Pinpoint the cell where the given text exists, returning its (X, Y) midpoint coordinate. 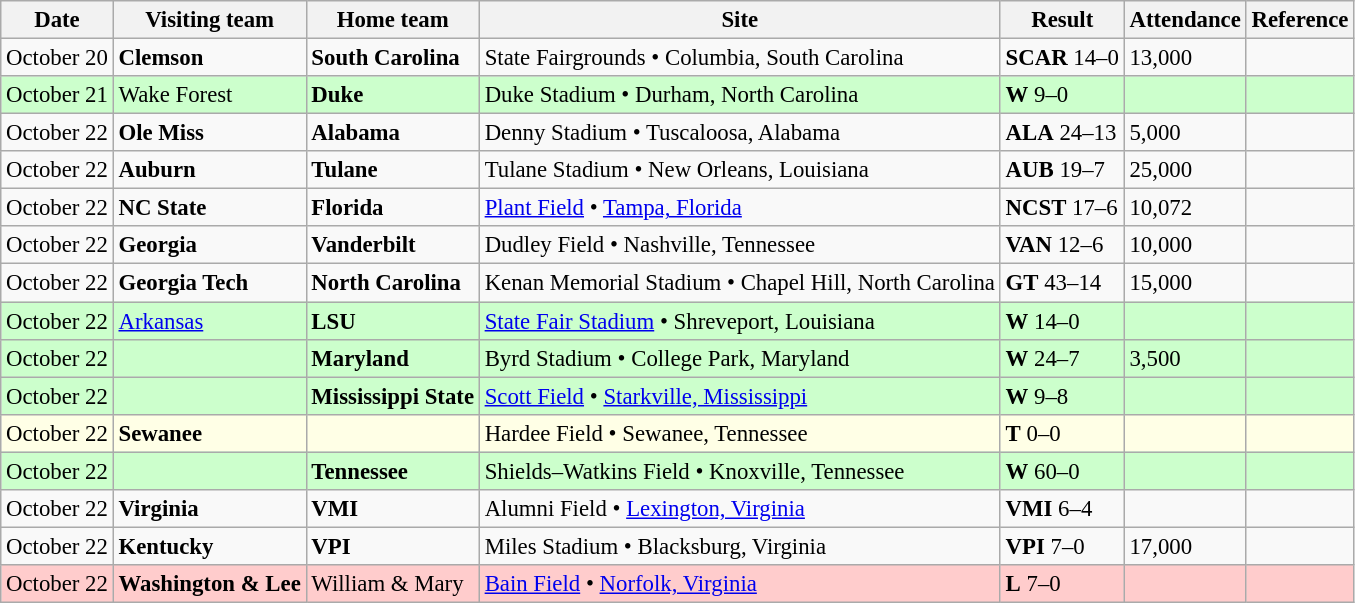
Georgia (210, 245)
NC State (210, 208)
W 9–8 (1062, 396)
13,000 (1185, 58)
L 7–0 (1062, 584)
Kentucky (210, 546)
October 20 (57, 58)
State Fair Stadium • Shreveport, Louisiana (740, 321)
State Fairgrounds • Columbia, South Carolina (740, 58)
Auburn (210, 170)
Scott Field • Starkville, Mississippi (740, 396)
Duke (392, 95)
Plant Field • Tampa, Florida (740, 208)
Date (57, 20)
Shields–Watkins Field • Knoxville, Tennessee (740, 471)
VPI (392, 546)
25,000 (1185, 170)
Washington & Lee (210, 584)
Tennessee (392, 471)
Visiting team (210, 20)
15,000 (1185, 283)
LSU (392, 321)
October 21 (57, 95)
Alabama (392, 133)
Result (1062, 20)
SCAR 14–0 (1062, 58)
Byrd Stadium • College Park, Maryland (740, 358)
ALA 24–13 (1062, 133)
Virginia (210, 509)
Mississippi State (392, 396)
Tulane (392, 170)
Bain Field • Norfolk, Virginia (740, 584)
Miles Stadium • Blacksburg, Virginia (740, 546)
Wake Forest (210, 95)
17,000 (1185, 546)
10,000 (1185, 245)
Dudley Field • Nashville, Tennessee (740, 245)
Reference (1300, 20)
5,000 (1185, 133)
Arkansas (210, 321)
VAN 12–6 (1062, 245)
North Carolina (392, 283)
AUB 19–7 (1062, 170)
VMI (392, 509)
Clemson (210, 58)
3,500 (1185, 358)
Duke Stadium • Durham, North Carolina (740, 95)
W 24–7 (1062, 358)
Attendance (1185, 20)
Hardee Field • Sewanee, Tennessee (740, 433)
Denny Stadium • Tuscaloosa, Alabama (740, 133)
South Carolina (392, 58)
NCST 17–6 (1062, 208)
W 14–0 (1062, 321)
VPI 7–0 (1062, 546)
Home team (392, 20)
Tulane Stadium • New Orleans, Louisiana (740, 170)
Kenan Memorial Stadium • Chapel Hill, North Carolina (740, 283)
W 9–0 (1062, 95)
Alumni Field • Lexington, Virginia (740, 509)
10,072 (1185, 208)
William & Mary (392, 584)
T 0–0 (1062, 433)
Georgia Tech (210, 283)
Maryland (392, 358)
Site (740, 20)
Ole Miss (210, 133)
Sewanee (210, 433)
GT 43–14 (1062, 283)
VMI 6–4 (1062, 509)
W 60–0 (1062, 471)
Vanderbilt (392, 245)
Florida (392, 208)
